Return the (x, y) coordinate for the center point of the cell that contains the specified text.  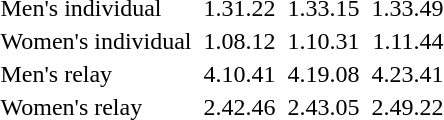
4.10.41 (240, 74)
1.08.12 (240, 41)
1.10.31 (324, 41)
4.19.08 (324, 74)
